For the text-containing cell, return its midpoint in [X, Y] coordinate format. 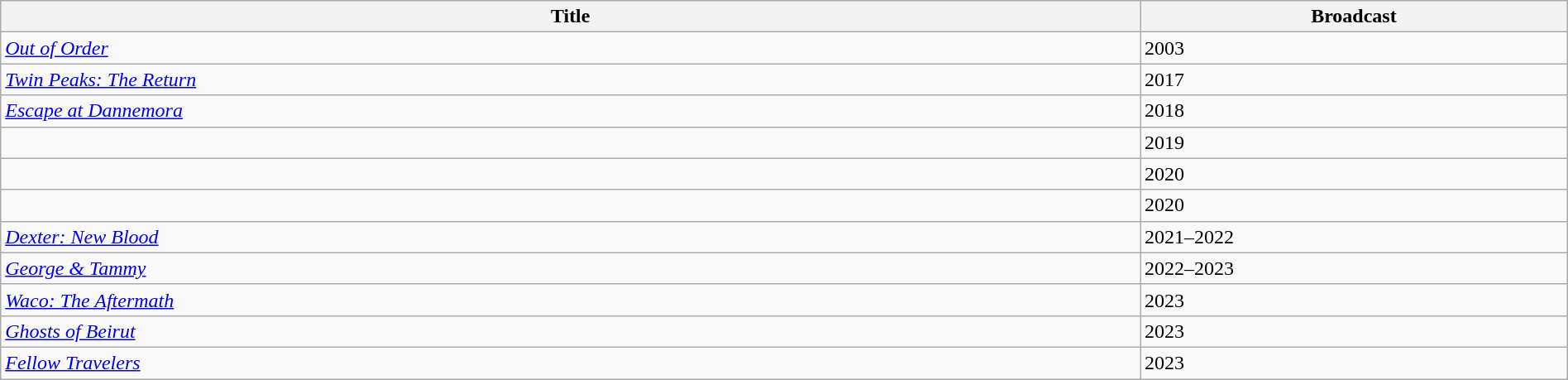
2003 [1355, 48]
2019 [1355, 142]
Broadcast [1355, 17]
2022–2023 [1355, 268]
Fellow Travelers [571, 363]
Escape at Dannemora [571, 111]
Twin Peaks: The Return [571, 79]
Out of Order [571, 48]
2018 [1355, 111]
2021–2022 [1355, 237]
2017 [1355, 79]
Waco: The Aftermath [571, 300]
Title [571, 17]
Ghosts of Beirut [571, 331]
Dexter: New Blood [571, 237]
George & Tammy [571, 268]
